Provide the (X, Y) coordinate of the cell's center where the given text is located.  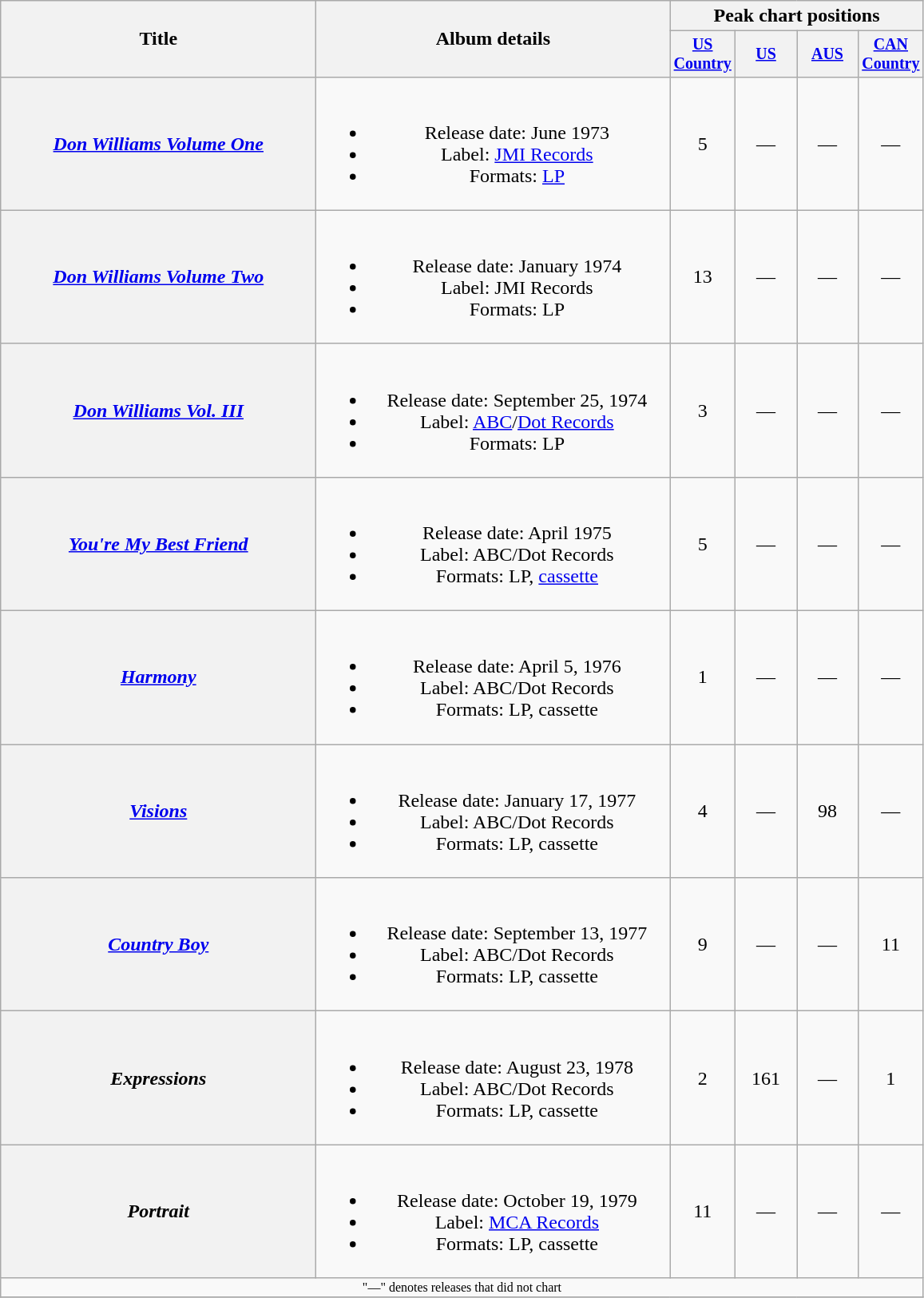
98 (827, 812)
Don Williams Volume Two (158, 276)
Release date: April 1975Label: ABC/Dot RecordsFormats: LP, cassette (494, 543)
Peak chart positions (797, 16)
Portrait (158, 1211)
4 (703, 812)
You're My Best Friend (158, 543)
13 (703, 276)
3 (703, 411)
Harmony (158, 677)
Don Williams Vol. III (158, 411)
Country Boy (158, 944)
AUS (827, 54)
Album details (494, 39)
Release date: October 19, 1979Label: MCA RecordsFormats: LP, cassette (494, 1211)
9 (703, 944)
Title (158, 39)
161 (767, 1078)
Release date: September 25, 1974Label: ABC/Dot RecordsFormats: LP (494, 411)
Release date: January 1974Label: JMI RecordsFormats: LP (494, 276)
Release date: April 5, 1976Label: ABC/Dot RecordsFormats: LP, cassette (494, 677)
US (767, 54)
Release date: September 13, 1977Label: ABC/Dot RecordsFormats: LP, cassette (494, 944)
US Country (703, 54)
CAN Country (890, 54)
Don Williams Volume One (158, 144)
2 (703, 1078)
Release date: June 1973Label: JMI RecordsFormats: LP (494, 144)
Release date: January 17, 1977Label: ABC/Dot RecordsFormats: LP, cassette (494, 812)
Visions (158, 812)
Expressions (158, 1078)
"—" denotes releases that did not chart (462, 1288)
Release date: August 23, 1978Label: ABC/Dot RecordsFormats: LP, cassette (494, 1078)
